Return [x, y] of the center of cell containing provided text 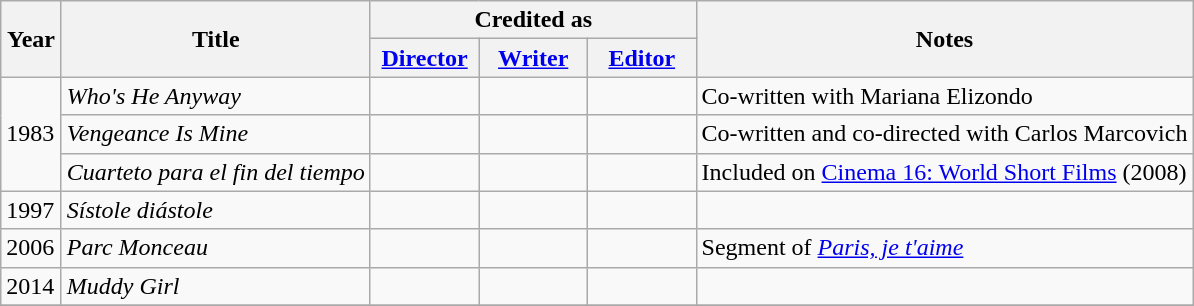
Editor [642, 58]
Sístole diástole [216, 210]
2014 [32, 286]
1983 [32, 134]
Writer [534, 58]
Segment of Paris, je t'aime [944, 248]
2006 [32, 248]
Co-written with Mariana Elizondo [944, 96]
Title [216, 39]
Who's He Anyway [216, 96]
Director [424, 58]
1997 [32, 210]
Notes [944, 39]
Credited as [533, 20]
Co-written and co-directed with Carlos Marcovich [944, 134]
Parc Monceau [216, 248]
Included on Cinema 16: World Short Films (2008) [944, 172]
Cuarteto para el fin del tiempo [216, 172]
Vengeance Is Mine [216, 134]
Muddy Girl [216, 286]
Year [32, 39]
